Determine the [x, y] coordinate at the center of the cell enclosing the given text.  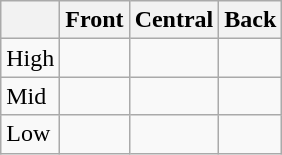
Central [174, 20]
Low [30, 134]
Front [94, 20]
Back [250, 20]
Mid [30, 96]
High [30, 58]
